Provide the (x, y) coordinate of the cell's center where the given text is located.  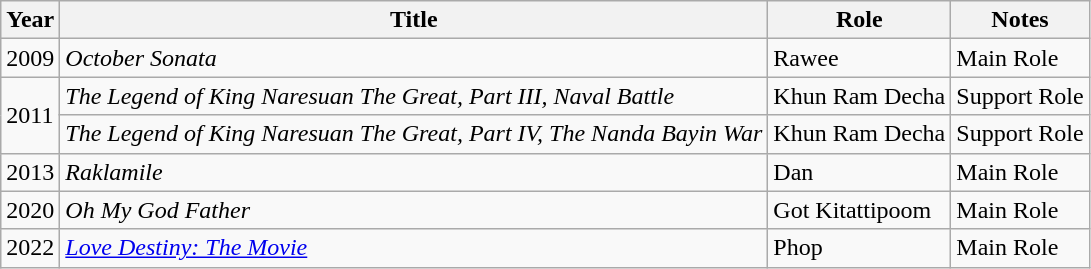
October Sonata (414, 58)
Raklamile (414, 172)
2022 (30, 248)
Role (860, 20)
Love Destiny: The Movie (414, 248)
2009 (30, 58)
Phop (860, 248)
Oh My God Father (414, 210)
The Legend of King Naresuan The Great, Part IV, The Nanda Bayin War (414, 134)
The Legend of King Naresuan The Great, Part III, Naval Battle (414, 96)
Year (30, 20)
Notes (1020, 20)
2011 (30, 115)
Rawee (860, 58)
2013 (30, 172)
Dan (860, 172)
2020 (30, 210)
Got Kitattipoom (860, 210)
Title (414, 20)
